Identify which cell holds the provided text, then report its (x, y) central coordinate. 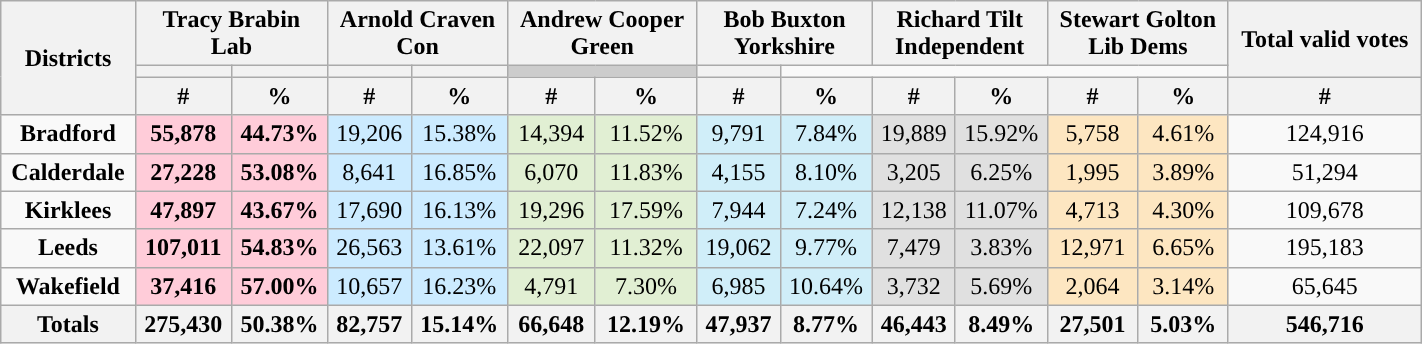
3.89% (1184, 172)
11.32% (646, 248)
5.69% (1001, 286)
55,878 (183, 134)
17,690 (370, 210)
5.03% (1184, 324)
47,937 (738, 324)
12.19% (646, 324)
11.83% (646, 172)
19,206 (370, 134)
124,916 (1324, 134)
Bradford (68, 134)
44.73% (279, 134)
4,791 (551, 286)
9,791 (738, 134)
275,430 (183, 324)
15.92% (1001, 134)
27,501 (1092, 324)
Kirklees (68, 210)
Richard TiltIndependent (960, 34)
6,985 (738, 286)
22,097 (551, 248)
16.85% (459, 172)
37,416 (183, 286)
4.61% (1184, 134)
6.65% (1184, 248)
2,064 (1092, 286)
6.25% (1001, 172)
Andrew CooperGreen (602, 34)
7.30% (646, 286)
546,716 (1324, 324)
Arnold CravenCon (418, 34)
12,138 (914, 210)
57.00% (279, 286)
3.83% (1001, 248)
17.59% (646, 210)
Wakefield (68, 286)
8.10% (826, 172)
12,971 (1092, 248)
3,732 (914, 286)
8,641 (370, 172)
1,995 (1092, 172)
10,657 (370, 286)
4,155 (738, 172)
8.49% (1001, 324)
7,944 (738, 210)
7,479 (914, 248)
5,758 (1092, 134)
51,294 (1324, 172)
Tracy BrabinLab (231, 34)
4.30% (1184, 210)
50.38% (279, 324)
19,889 (914, 134)
Districts (68, 58)
53.08% (279, 172)
47,897 (183, 210)
66,648 (551, 324)
6,070 (551, 172)
9.77% (826, 248)
19,062 (738, 248)
15.38% (459, 134)
14,394 (551, 134)
3.14% (1184, 286)
11.52% (646, 134)
109,678 (1324, 210)
3,205 (914, 172)
19,296 (551, 210)
11.07% (1001, 210)
26,563 (370, 248)
8.77% (826, 324)
Calderdale (68, 172)
7.84% (826, 134)
82,757 (370, 324)
27,228 (183, 172)
Leeds (68, 248)
7.24% (826, 210)
195,183 (1324, 248)
Totals (68, 324)
Total valid votes (1324, 39)
46,443 (914, 324)
65,645 (1324, 286)
54.83% (279, 248)
Bob BuxtonYorkshire (784, 34)
Stewart GoltonLib Dems (1138, 34)
107,011 (183, 248)
43.67% (279, 210)
10.64% (826, 286)
16.13% (459, 210)
16.23% (459, 286)
13.61% (459, 248)
15.14% (459, 324)
4,713 (1092, 210)
